Return (X, Y) of the center of cell containing provided text 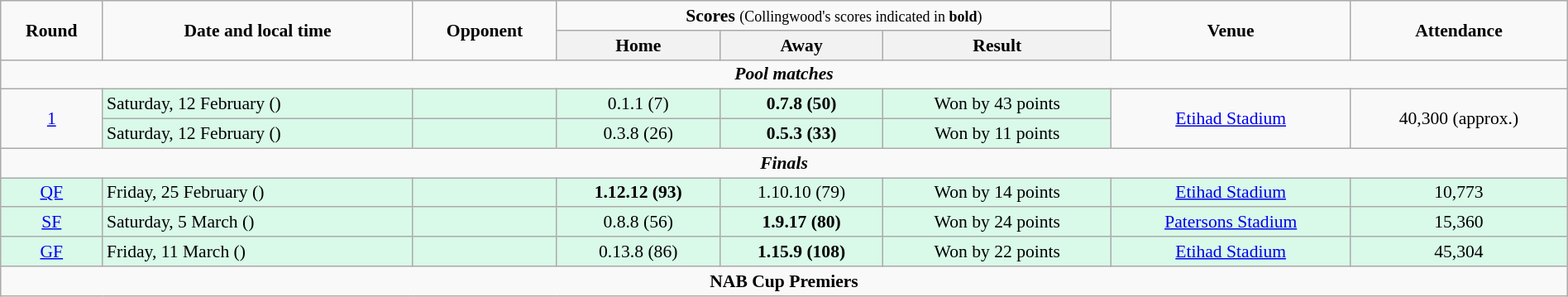
10,773 (1459, 193)
0.8.8 (56) (638, 223)
Away (801, 46)
Date and local time (258, 30)
Finals (784, 163)
Friday, 25 February () (258, 193)
0.13.8 (86) (638, 251)
Home (638, 46)
Venue (1231, 30)
Result (997, 46)
NAB Cup Premiers (784, 281)
Round (51, 30)
Won by 22 points (997, 251)
Saturday, 5 March () (258, 223)
0.5.3 (33) (801, 134)
Friday, 11 March () (258, 251)
GF (51, 251)
Scores (Collingwood's scores indicated in bold) (834, 16)
Opponent (485, 30)
0.1.1 (7) (638, 104)
1.15.9 (108) (801, 251)
QF (51, 193)
Attendance (1459, 30)
SF (51, 223)
1.10.10 (79) (801, 193)
15,360 (1459, 223)
Won by 11 points (997, 134)
0.7.8 (50) (801, 104)
1 (51, 119)
Patersons Stadium (1231, 223)
0.3.8 (26) (638, 134)
Pool matches (784, 74)
1.12.12 (93) (638, 193)
Won by 24 points (997, 223)
Won by 14 points (997, 193)
1.9.17 (80) (801, 223)
Won by 43 points (997, 104)
40,300 (approx.) (1459, 119)
45,304 (1459, 251)
